Detect which cell encompasses the target text, then output its [x, y] center coordinate. 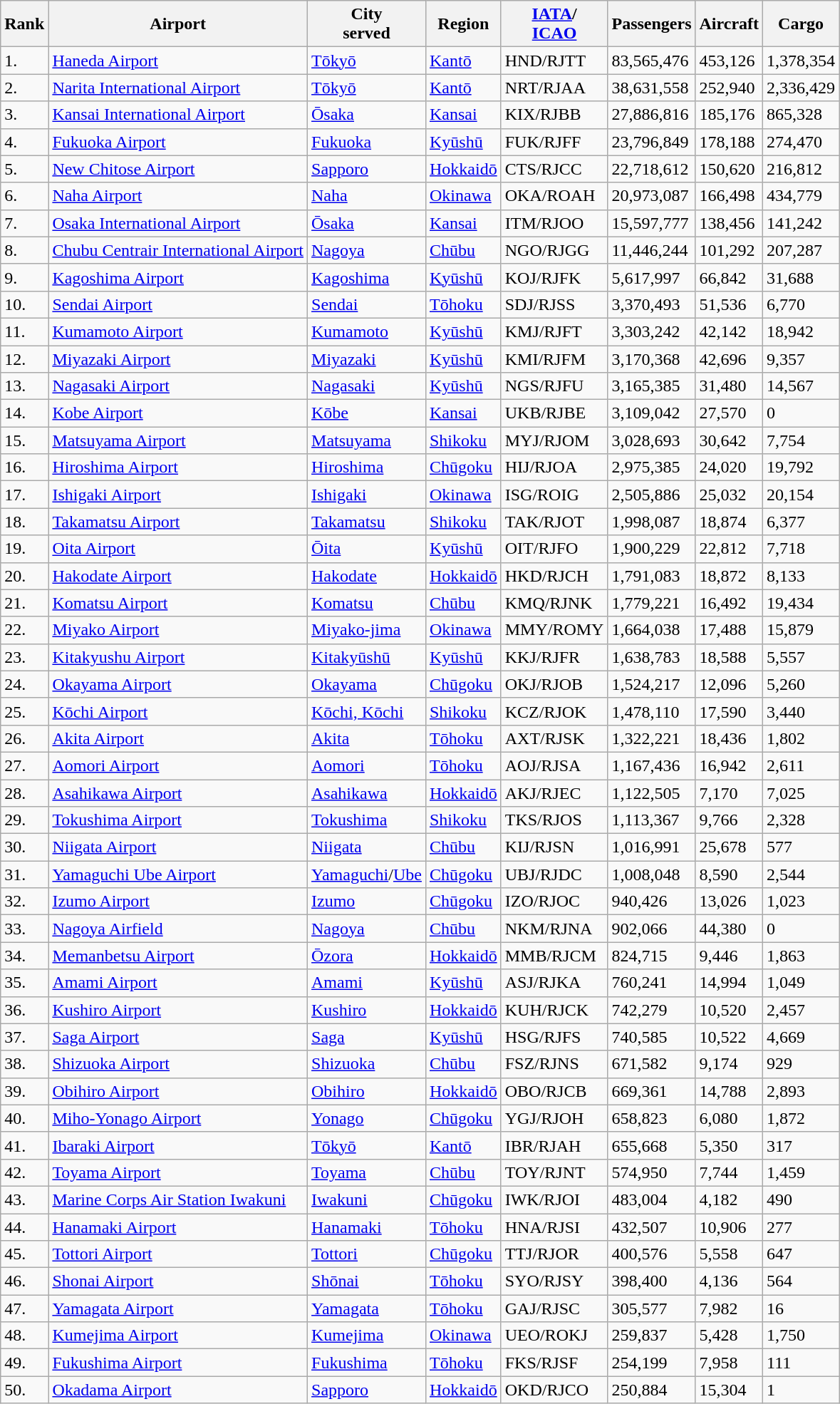
Osaka International Airport [178, 223]
655,668 [651, 1145]
HNA/RJSI [554, 1227]
2,544 [801, 874]
Nagoya Airfield [178, 929]
1,791,083 [651, 576]
1,167,436 [651, 765]
4,182 [730, 1199]
Marine Corps Air Station Iwakuni [178, 1199]
5,350 [730, 1145]
3,165,385 [651, 386]
OKD/RJCO [554, 1390]
CTS/RJCC [554, 169]
2. [24, 88]
AOJ/RJSA [554, 765]
824,715 [651, 956]
166,498 [730, 196]
18,588 [730, 657]
IZO/RJOC [554, 902]
3,109,042 [651, 413]
HSG/RJFS [554, 1037]
564 [801, 1281]
5,428 [730, 1336]
Kumamoto Airport [178, 331]
39. [24, 1091]
9,766 [730, 820]
HKD/RJCH [554, 576]
24. [24, 684]
2,336,429 [801, 88]
17,590 [730, 711]
Matsuyama Airport [178, 440]
TTJ/RJOR [554, 1254]
7,744 [730, 1172]
Saga [367, 1037]
1,322,221 [651, 738]
434,779 [801, 196]
Kōbe [367, 413]
1,750 [801, 1336]
13,026 [730, 902]
27,886,816 [651, 115]
14,788 [730, 1091]
254,199 [651, 1363]
2,611 [801, 765]
Kansai International Airport [178, 115]
Naha Airport [178, 196]
Hanamaki [367, 1227]
742,279 [651, 1010]
8,590 [730, 874]
1,863 [801, 956]
3,170,368 [651, 358]
Haneda Airport [178, 61]
27,570 [730, 413]
150,620 [730, 169]
Obihiro [367, 1091]
42. [24, 1172]
9,357 [801, 358]
31,480 [730, 386]
KMI/RJFM [554, 358]
Memanbetsu Airport [178, 956]
252,940 [730, 88]
Miho-Yonago Airport [178, 1118]
11. [24, 331]
1,802 [801, 738]
AXT/RJSK [554, 738]
FSZ/RJNS [554, 1064]
Niigata [367, 847]
Tokushima [367, 820]
Hanamaki Airport [178, 1227]
865,328 [801, 115]
Fukuoka Airport [178, 142]
17,488 [730, 630]
51,536 [730, 304]
25,678 [730, 847]
MMY/ROMY [554, 630]
Passengers [651, 24]
3. [24, 115]
740,585 [651, 1037]
Toyama Airport [178, 1172]
UEO/ROKJ [554, 1336]
Chubu Centrair International Airport [178, 250]
45. [24, 1254]
KOJ/RJFK [554, 277]
28. [24, 793]
26. [24, 738]
Miyako Airport [178, 630]
47. [24, 1308]
400,576 [651, 1254]
305,577 [651, 1308]
22. [24, 630]
6,377 [801, 522]
Kitakyushu Airport [178, 657]
38. [24, 1064]
902,066 [651, 929]
8,133 [801, 576]
259,837 [651, 1336]
Niigata Airport [178, 847]
TOY/RJNT [554, 1172]
18,872 [730, 576]
Shizuoka [367, 1064]
8. [24, 250]
ISG/ROIG [554, 495]
2,893 [801, 1091]
SYO/RJSY [554, 1281]
Kushiro [367, 1010]
Ōita [367, 549]
Kōchi Airport [178, 711]
9,446 [730, 956]
16,492 [730, 603]
Kagoshima Airport [178, 277]
141,242 [801, 223]
Ishigaki [367, 495]
Kobe Airport [178, 413]
250,884 [651, 1390]
317 [801, 1145]
44,380 [730, 929]
Aomori [367, 765]
Izumo [367, 902]
Naha [367, 196]
Amami [367, 983]
Cargo [801, 24]
138,456 [730, 223]
1,023 [801, 902]
7,982 [730, 1308]
10,906 [730, 1227]
1,122,505 [651, 793]
Yonago [367, 1118]
Fukuoka [367, 142]
Komatsu [367, 603]
11,446,244 [651, 250]
YGJ/RJOH [554, 1118]
5,558 [730, 1254]
1,459 [801, 1172]
277 [801, 1227]
216,812 [801, 169]
Kumejima [367, 1336]
1. [24, 61]
Hakodate Airport [178, 576]
658,823 [651, 1118]
274,470 [801, 142]
33. [24, 929]
Okadama Airport [178, 1390]
New Chitose Airport [178, 169]
NGS/RJFU [554, 386]
10,522 [730, 1037]
1,872 [801, 1118]
Rank [24, 24]
ITM/RJOO [554, 223]
5,617,997 [651, 277]
Miyazaki Airport [178, 358]
1,008,048 [651, 874]
KIX/RJBB [554, 115]
Amami Airport [178, 983]
15. [24, 440]
Takamatsu [367, 522]
483,004 [651, 1199]
KMJ/RJFT [554, 331]
Yamagata [367, 1308]
1,998,087 [651, 522]
1,113,367 [651, 820]
577 [801, 847]
Shonai Airport [178, 1281]
5,557 [801, 657]
IWK/RJOI [554, 1199]
40. [24, 1118]
25,032 [730, 495]
18,942 [801, 331]
16 [801, 1308]
101,292 [730, 250]
12,096 [730, 684]
Kōchi, Kōchi [367, 711]
SDJ/RJSS [554, 304]
ASJ/RJKA [554, 983]
Yamaguchi Ube Airport [178, 874]
37. [24, 1037]
Ishigaki Airport [178, 495]
1 [801, 1390]
Kumamoto [367, 331]
Komatsu Airport [178, 603]
35. [24, 983]
Sendai [367, 304]
Kagoshima [367, 277]
49. [24, 1363]
490 [801, 1199]
IBR/RJAH [554, 1145]
178,188 [730, 142]
48. [24, 1336]
9,174 [730, 1064]
Fukushima Airport [178, 1363]
Tokushima Airport [178, 820]
16. [24, 468]
760,241 [651, 983]
Hiroshima Airport [178, 468]
Narita International Airport [178, 88]
FKS/RJSF [554, 1363]
MYJ/RJOM [554, 440]
2,505,886 [651, 495]
3,028,693 [651, 440]
42,142 [730, 331]
KCZ/RJOK [554, 711]
13. [24, 386]
AKJ/RJEC [554, 793]
Yamagata Airport [178, 1308]
17. [24, 495]
OIT/RJFO [554, 549]
Kitakyūshū [367, 657]
42,696 [730, 358]
NRT/RJAA [554, 88]
Tottori Airport [178, 1254]
IATA/ICAO [554, 24]
2,457 [801, 1010]
929 [801, 1064]
Okayama Airport [178, 684]
Kushiro Airport [178, 1010]
9. [24, 277]
207,287 [801, 250]
940,426 [651, 902]
Kumejima Airport [178, 1336]
2,328 [801, 820]
3,303,242 [651, 331]
NKM/RJNA [554, 929]
20,973,087 [651, 196]
1,524,217 [651, 684]
Asahikawa [367, 793]
1,478,110 [651, 711]
Akita Airport [178, 738]
453,126 [730, 61]
2,975,385 [651, 468]
6,770 [801, 304]
1,779,221 [651, 603]
Hakodate [367, 576]
20,154 [801, 495]
Matsuyama [367, 440]
Sendai Airport [178, 304]
7,170 [730, 793]
1,016,991 [651, 847]
4. [24, 142]
Region [463, 24]
16,942 [730, 765]
Nagasaki [367, 386]
18,436 [730, 738]
OKA/ROAH [554, 196]
Tottori [367, 1254]
10. [24, 304]
38,631,558 [651, 88]
KIJ/RJSN [554, 847]
25. [24, 711]
Okayama [367, 684]
15,597,777 [651, 223]
Shizuoka Airport [178, 1064]
29. [24, 820]
18. [24, 522]
31,688 [801, 277]
1,049 [801, 983]
7,754 [801, 440]
19,434 [801, 603]
Saga Airport [178, 1037]
Yamaguchi/Ube [367, 874]
FUK/RJFF [554, 142]
21. [24, 603]
Fukushima [367, 1363]
Nagasaki Airport [178, 386]
669,361 [651, 1091]
66,842 [730, 277]
3,440 [801, 711]
1,638,783 [651, 657]
Cityserved [367, 24]
Obihiro Airport [178, 1091]
50. [24, 1390]
34. [24, 956]
OKJ/RJOB [554, 684]
432,507 [651, 1227]
185,176 [730, 115]
5. [24, 169]
Izumo Airport [178, 902]
19. [24, 549]
Takamatsu Airport [178, 522]
19,792 [801, 468]
KKJ/RJFR [554, 657]
Oita Airport [178, 549]
647 [801, 1254]
Iwakuni [367, 1199]
Ōzora [367, 956]
Miyazaki [367, 358]
671,582 [651, 1064]
15,879 [801, 630]
22,718,612 [651, 169]
1,664,038 [651, 630]
Miyako-jima [367, 630]
7,718 [801, 549]
43. [24, 1199]
14,567 [801, 386]
10,520 [730, 1010]
1,378,354 [801, 61]
31. [24, 874]
Ibaraki Airport [178, 1145]
30,642 [730, 440]
111 [801, 1363]
4,669 [801, 1037]
27. [24, 765]
23. [24, 657]
15,304 [730, 1390]
20. [24, 576]
Aomori Airport [178, 765]
32. [24, 902]
14. [24, 413]
23,796,849 [651, 142]
TAK/RJOT [554, 522]
TKS/RJOS [554, 820]
KUH/RJCK [554, 1010]
7. [24, 223]
Airport [178, 24]
OBO/RJCB [554, 1091]
41. [24, 1145]
14,994 [730, 983]
398,400 [651, 1281]
MMB/RJCM [554, 956]
UBJ/RJDC [554, 874]
HIJ/RJOA [554, 468]
Toyama [367, 1172]
5,260 [801, 684]
KMQ/RJNK [554, 603]
30. [24, 847]
Aircraft [730, 24]
6. [24, 196]
HND/RJTT [554, 61]
18,874 [730, 522]
22,812 [730, 549]
NGO/RJGG [554, 250]
Hiroshima [367, 468]
Shōnai [367, 1281]
1,900,229 [651, 549]
3,370,493 [651, 304]
83,565,476 [651, 61]
7,958 [730, 1363]
GAJ/RJSC [554, 1308]
36. [24, 1010]
44. [24, 1227]
Asahikawa Airport [178, 793]
12. [24, 358]
6,080 [730, 1118]
4,136 [730, 1281]
24,020 [730, 468]
46. [24, 1281]
7,025 [801, 793]
574,950 [651, 1172]
Akita [367, 738]
UKB/RJBE [554, 413]
